Return (x, y) of the center of cell containing provided text 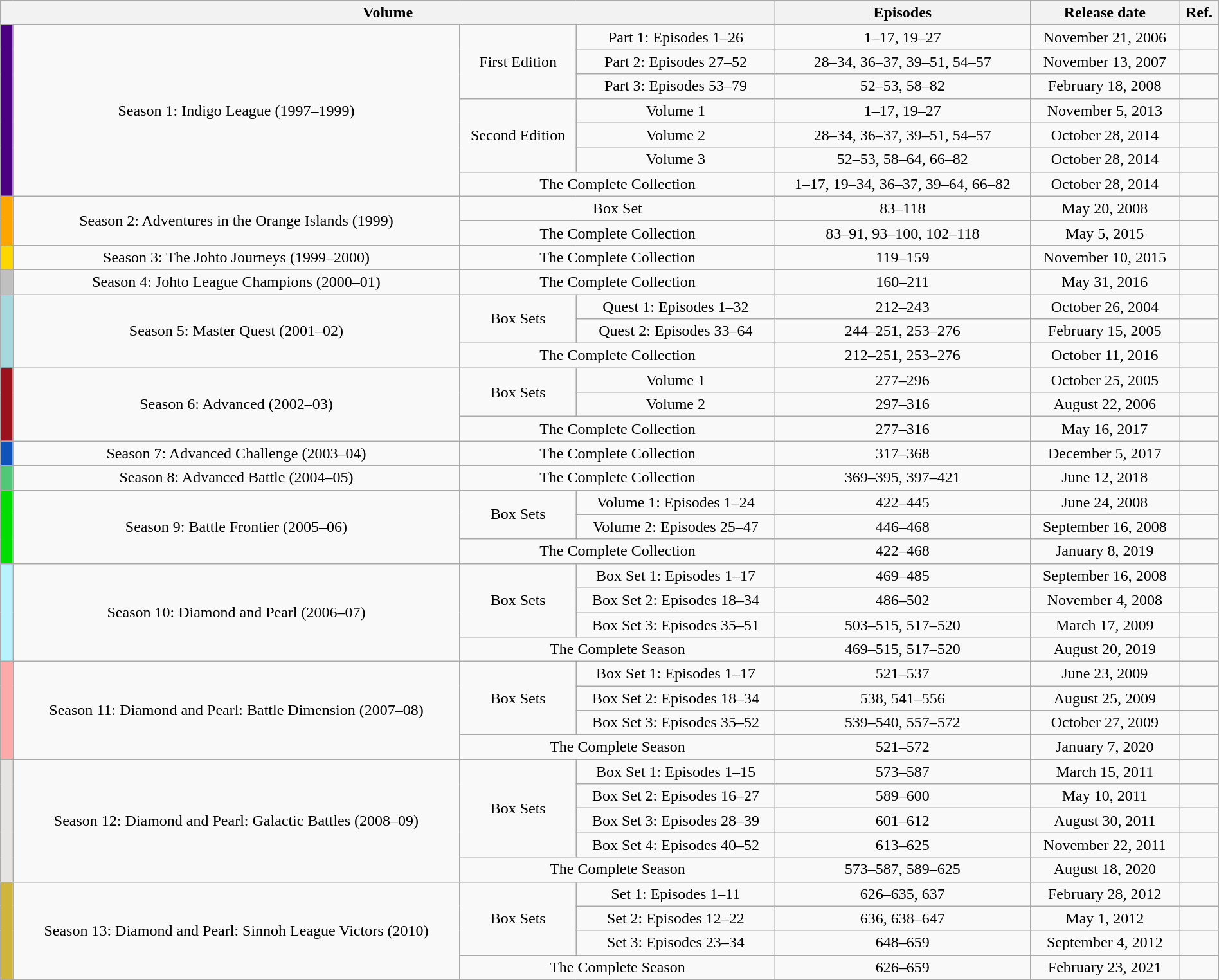
September 4, 2012 (1105, 943)
160–211 (903, 282)
1–17, 19–34, 36–37, 39–64, 66–82 (903, 184)
Box Set 4: Episodes 40–52 (676, 845)
Part 2: Episodes 27–52 (676, 62)
626–635, 637 (903, 894)
244–251, 253–276 (903, 331)
613–625 (903, 845)
521–537 (903, 673)
119–159 (903, 257)
Volume (388, 13)
February 28, 2012 (1105, 894)
Season 8: Advanced Battle (2004–05) (237, 478)
636, 638–647 (903, 918)
Box Set 3: Episodes 35–52 (676, 723)
52–53, 58–64, 66–82 (903, 159)
521–572 (903, 747)
October 27, 2009 (1105, 723)
May 20, 2008 (1105, 208)
Second Edition (518, 135)
May 16, 2017 (1105, 429)
Season 2: Adventures in the Orange Islands (1999) (237, 221)
Season 7: Advanced Challenge (2003–04) (237, 453)
212–251, 253–276 (903, 356)
446–468 (903, 527)
469–515, 517–520 (903, 649)
Part 3: Episodes 53–79 (676, 86)
June 12, 2018 (1105, 478)
Volume 1: Episodes 1–24 (676, 502)
Box Set 1: Episodes 1–15 (676, 772)
469–485 (903, 576)
422–468 (903, 551)
December 5, 2017 (1105, 453)
February 23, 2021 (1105, 967)
February 15, 2005 (1105, 331)
Season 6: Advanced (2002–03) (237, 404)
January 8, 2019 (1105, 551)
Volume 2: Episodes 25–47 (676, 527)
Ref. (1200, 13)
486–502 (903, 600)
369–395, 397–421 (903, 478)
Quest 1: Episodes 1–32 (676, 307)
277–316 (903, 429)
Set 3: Episodes 23–34 (676, 943)
March 17, 2009 (1105, 624)
Release date (1105, 13)
June 24, 2008 (1105, 502)
August 18, 2020 (1105, 869)
May 1, 2012 (1105, 918)
August 30, 2011 (1105, 821)
October 26, 2004 (1105, 307)
March 15, 2011 (1105, 772)
May 31, 2016 (1105, 282)
Box Set 3: Episodes 28–39 (676, 821)
538, 541–556 (903, 698)
277–296 (903, 380)
May 5, 2015 (1105, 233)
Box Set 3: Episodes 35–51 (676, 624)
Season 13: Diamond and Pearl: Sinnoh League Victors (2010) (237, 930)
317–368 (903, 453)
May 10, 2011 (1105, 796)
52–53, 58–82 (903, 86)
83–118 (903, 208)
Season 12: Diamond and Pearl: Galactic Battles (2008–09) (237, 821)
February 18, 2008 (1105, 86)
January 7, 2020 (1105, 747)
November 21, 2006 (1105, 37)
Quest 2: Episodes 33–64 (676, 331)
November 22, 2011 (1105, 845)
573–587 (903, 772)
August 20, 2019 (1105, 649)
October 11, 2016 (1105, 356)
212–243 (903, 307)
First Edition (518, 62)
297–316 (903, 404)
October 25, 2005 (1105, 380)
November 13, 2007 (1105, 62)
539–540, 557–572 (903, 723)
August 22, 2006 (1105, 404)
August 25, 2009 (1105, 698)
November 4, 2008 (1105, 600)
589–600 (903, 796)
Part 1: Episodes 1–26 (676, 37)
Set 2: Episodes 12–22 (676, 918)
Season 10: Diamond and Pearl (2006–07) (237, 612)
422–445 (903, 502)
Season 5: Master Quest (2001–02) (237, 331)
Season 3: The Johto Journeys (1999–2000) (237, 257)
Episodes (903, 13)
November 10, 2015 (1105, 257)
Box Set 2: Episodes 16–27 (676, 796)
Set 1: Episodes 1–11 (676, 894)
Season 11: Diamond and Pearl: Battle Dimension (2007–08) (237, 710)
648–659 (903, 943)
601–612 (903, 821)
Volume 3 (676, 159)
June 23, 2009 (1105, 673)
626–659 (903, 967)
Season 1: Indigo League (1997–1999) (237, 111)
November 5, 2013 (1105, 111)
573–587, 589–625 (903, 869)
503–515, 517–520 (903, 624)
Box Set (617, 208)
Season 4: Johto League Champions (2000–01) (237, 282)
Season 9: Battle Frontier (2005–06) (237, 527)
83–91, 93–100, 102–118 (903, 233)
